Detect which cell encompasses the target text, then output its [X, Y] center coordinate. 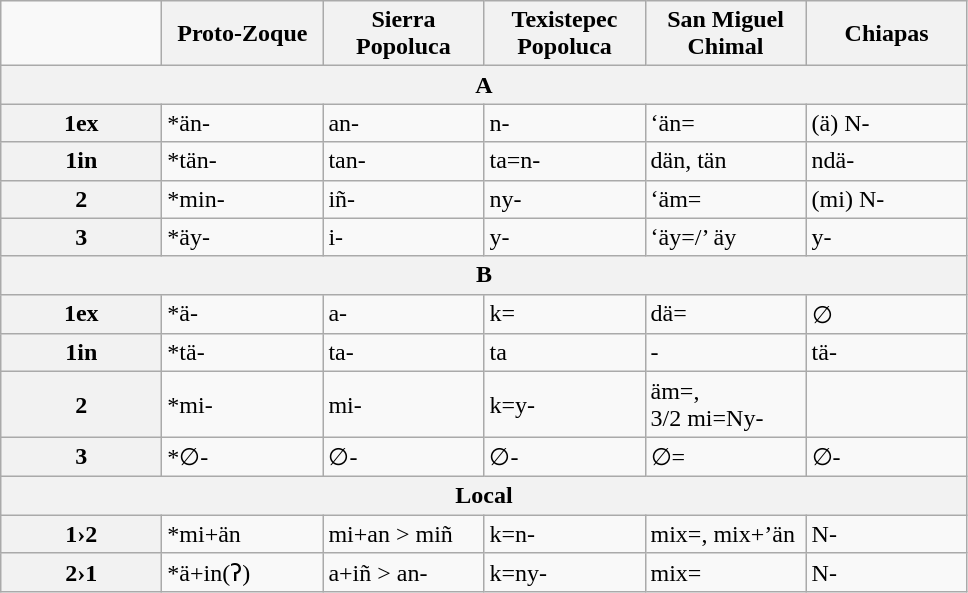
a- [404, 314]
tan- [404, 161]
ny- [564, 199]
A [484, 85]
dä= [726, 314]
*∅- [242, 457]
k= [564, 314]
Texistepec Popoluca [564, 34]
k=ny- [564, 573]
ndä- [886, 161]
mi+an > miñ [404, 533]
Local [484, 495]
mi- [404, 404]
mix=, mix+’än [726, 533]
‘än= [726, 123]
1›2 [82, 533]
*tän- [242, 161]
a+iñ > an- [404, 573]
ta=n- [564, 161]
‘äm= [726, 199]
San Miguel Chimal [726, 34]
- [726, 353]
∅= [726, 457]
*mi+än [242, 533]
i- [404, 237]
n- [564, 123]
*min- [242, 199]
ta- [404, 353]
∅ [886, 314]
k=n- [564, 533]
*mi- [242, 404]
B [484, 275]
Chiapas [886, 34]
Proto-Zoque [242, 34]
*ä+in(ʔ) [242, 573]
(mi) N- [886, 199]
*ä- [242, 314]
2›1 [82, 573]
*än- [242, 123]
(ä) N- [886, 123]
dän, tän [726, 161]
‘äy=/’ äy [726, 237]
tä- [886, 353]
*tä- [242, 353]
mix= [726, 573]
iñ- [404, 199]
*äy- [242, 237]
an- [404, 123]
äm=, 3/2 mi=Ny- [726, 404]
k=y- [564, 404]
ta [564, 353]
Sierra Popoluca [404, 34]
